Pinpoint the cell where the given text exists, returning its (X, Y) midpoint coordinate. 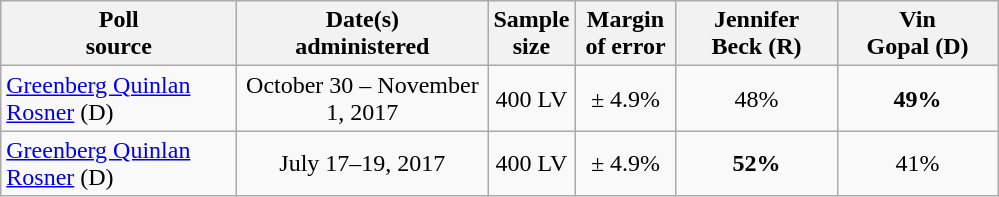
Poll source (119, 34)
52% (756, 164)
Samplesize (532, 34)
Vin Gopal (D) (918, 34)
Margin of error (626, 34)
October 30 – November 1, 2017 (362, 98)
Jennifer Beck (R) (756, 34)
48% (756, 98)
Date(s) administered (362, 34)
July 17–19, 2017 (362, 164)
49% (918, 98)
41% (918, 164)
